Search for the cell housing the specified text and yield its [x, y] center coordinate. 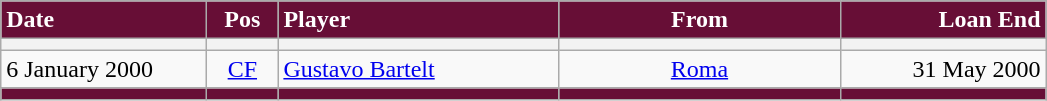
CF [242, 69]
Gustavo Bartelt [418, 69]
Roma [700, 69]
Pos [242, 20]
From [700, 20]
6 January 2000 [104, 69]
Player [418, 20]
Loan End [943, 20]
31 May 2000 [943, 69]
Date [104, 20]
